Detect which cell encompasses the target text, then output its (X, Y) center coordinate. 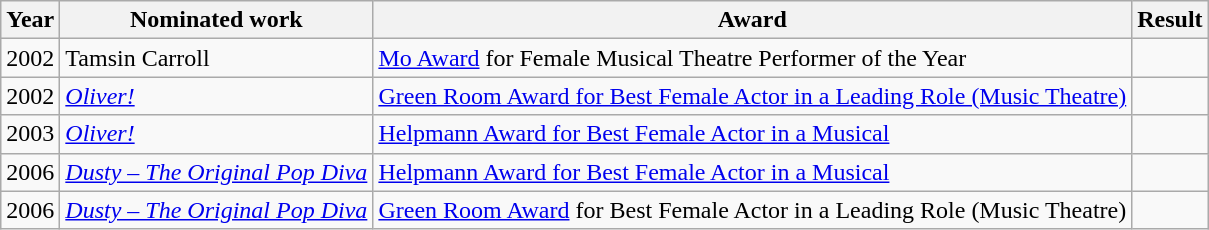
Mo Award for Female Musical Theatre Performer of the Year (752, 58)
Tamsin Carroll (216, 58)
Nominated work (216, 20)
Result (1170, 20)
Award (752, 20)
Year (30, 20)
2003 (30, 134)
